Identify which cell holds the provided text, then report its [x, y] central coordinate. 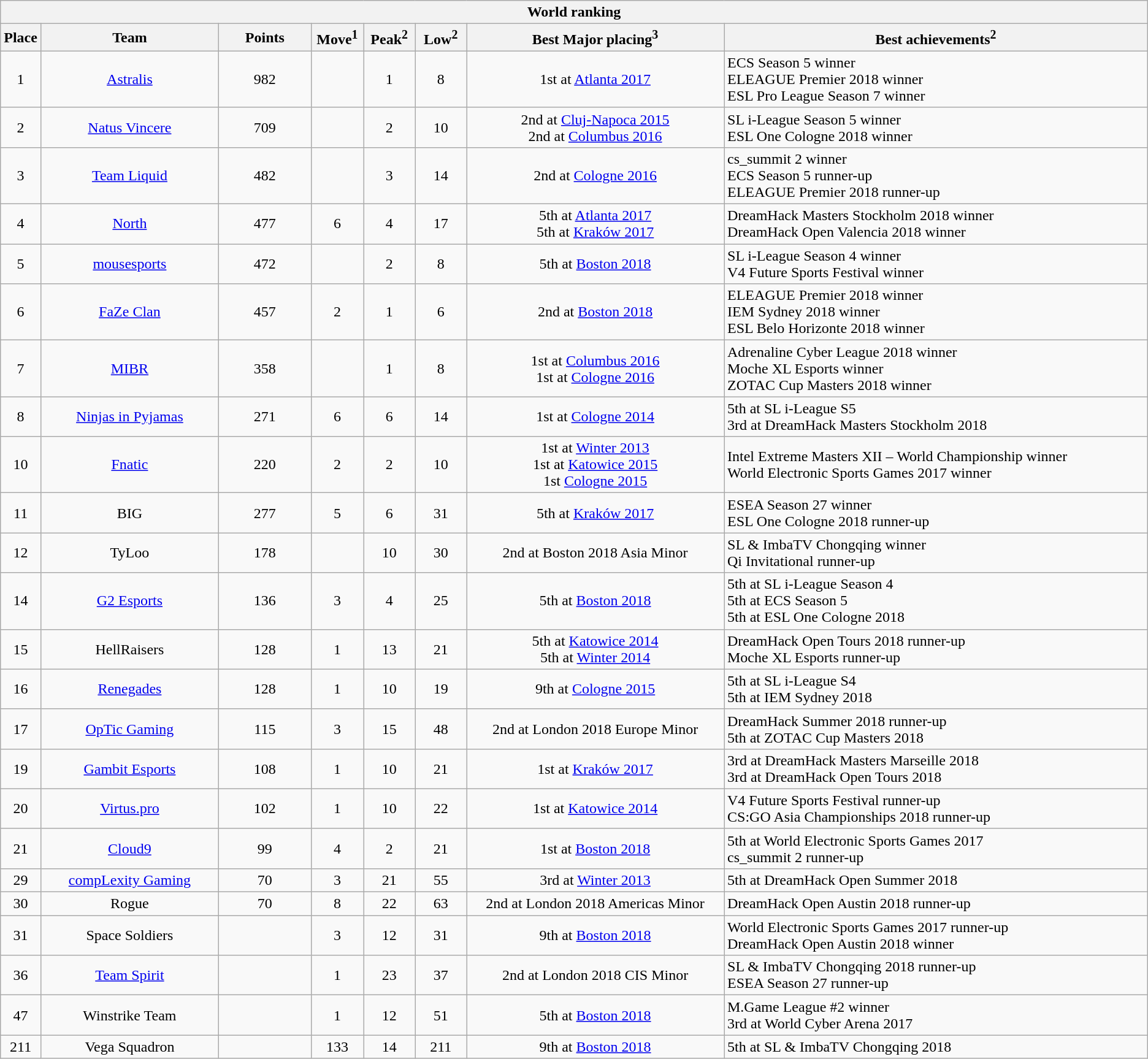
DreamHack Masters Stockholm 2018 winnerDreamHack Open Valencia 2018 winner [936, 224]
358 [265, 369]
220 [265, 465]
Points [265, 38]
133 [337, 1047]
G2 Esports [129, 601]
5th at Kraków 2017 [595, 513]
Low2 [441, 38]
271 [265, 417]
Team Liquid [129, 175]
Team Spirit [129, 975]
Best achievements2 [936, 38]
1st at Boston 2018 [595, 849]
29 [21, 880]
1st at Columbus 20161st at Cologne 2016 [595, 369]
2nd at Cologne 2016 [595, 175]
Gambit Esports [129, 769]
DreamHack Open Austin 2018 runner-up [936, 904]
5th at World Electronic Sports Games 2017cs_summit 2 runner-up [936, 849]
MIBR [129, 369]
FaZe Clan [129, 312]
Vega Squadron [129, 1047]
Intel Extreme Masters XII – World Championship winnerWorld Electronic Sports Games 2017 winner [936, 465]
2nd at Cluj-Napoca 20152nd at Columbus 2016 [595, 128]
North [129, 224]
ESEA Season 27 winnerESL One Cologne 2018 runner-up [936, 513]
136 [265, 601]
7 [21, 369]
Winstrike Team [129, 1015]
63 [441, 904]
178 [265, 553]
Cloud9 [129, 849]
TyLoo [129, 553]
Best Major placing3 [595, 38]
M.Game League #2 winner3rd at World Cyber Arena 2017 [936, 1015]
Fnatic [129, 465]
55 [441, 880]
23 [389, 975]
DreamHack Open Tours 2018 runner-upMoche XL Esports runner-up [936, 649]
51 [441, 1015]
ELEAGUE Premier 2018 winnerIEM Sydney 2018 winnerESL Belo Horizonte 2018 winner [936, 312]
1st at Katowice 2014 [595, 808]
3rd at DreamHack Masters Marseille 20183rd at DreamHack Open Tours 2018 [936, 769]
mousesports [129, 264]
2nd at Boston 2018 [595, 312]
482 [265, 175]
277 [265, 513]
1st at Atlanta 2017 [595, 79]
HellRaisers [129, 649]
16 [21, 689]
709 [265, 128]
SL i-League Season 5 winnerESL One Cologne 2018 winner [936, 128]
115 [265, 728]
982 [265, 79]
108 [265, 769]
Space Soldiers [129, 936]
Renegades [129, 689]
V4 Future Sports Festival runner-upCS:GO Asia Championships 2018 runner-up [936, 808]
477 [265, 224]
36 [21, 975]
472 [265, 264]
5th at Katowice 20145th at Winter 2014 [595, 649]
5th at DreamHack Open Summer 2018 [936, 880]
BIG [129, 513]
SL i-League Season 4 winnerV4 Future Sports Festival winner [936, 264]
Peak2 [389, 38]
Place [21, 38]
compLexity Gaming [129, 880]
2nd at London 2018 Europe Minor [595, 728]
37 [441, 975]
DreamHack Summer 2018 runner-up5th at ZOTAC Cup Masters 2018 [936, 728]
1st at Kraków 2017 [595, 769]
25 [441, 601]
Virtus.pro [129, 808]
2nd at London 2018 CIS Minor [595, 975]
ECS Season 5 winnerELEAGUE Premier 2018 winnerESL Pro League Season 7 winner [936, 79]
SL & ImbaTV Chongqing 2018 runner-upESEA Season 27 runner-up [936, 975]
5th at SL & ImbaTV Chongqing 2018 [936, 1047]
World Electronic Sports Games 2017 runner-upDreamHack Open Austin 2018 winner [936, 936]
99 [265, 849]
1st at Winter 20131st at Katowice 20151st Cologne 2015 [595, 465]
OpTic Gaming [129, 728]
Ninjas in Pyjamas [129, 417]
5th at SL i-League S45th at IEM Sydney 2018 [936, 689]
5th at SL i-League Season 45th at ECS Season 55th at ESL One Cologne 2018 [936, 601]
Team [129, 38]
9th at Cologne 2015 [595, 689]
5th at Atlanta 20175th at Kraków 2017 [595, 224]
Move1 [337, 38]
cs_summit 2 winnerECS Season 5 runner-upELEAGUE Premier 2018 runner-up [936, 175]
World ranking [574, 12]
Rogue [129, 904]
11 [21, 513]
Astralis [129, 79]
1st at Cologne 2014 [595, 417]
102 [265, 808]
47 [21, 1015]
2nd at Boston 2018 Asia Minor [595, 553]
3rd at Winter 2013 [595, 880]
457 [265, 312]
2nd at London 2018 Americas Minor [595, 904]
13 [389, 649]
Adrenaline Cyber League 2018 winnerMoche XL Esports winnerZOTAC Cup Masters 2018 winner [936, 369]
5th at SL i-League S53rd at DreamHack Masters Stockholm 2018 [936, 417]
48 [441, 728]
SL & ImbaTV Chongqing winnerQi Invitational runner-up [936, 553]
Natus Vincere [129, 128]
20 [21, 808]
